Return the (x, y) coordinate for the center point of the cell that contains the specified text.  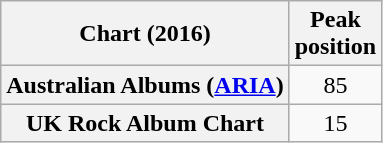
Peak position (335, 34)
Chart (2016) (145, 34)
85 (335, 85)
Australian Albums (ARIA) (145, 85)
15 (335, 123)
UK Rock Album Chart (145, 123)
